Return (X, Y) of the center of cell containing provided text 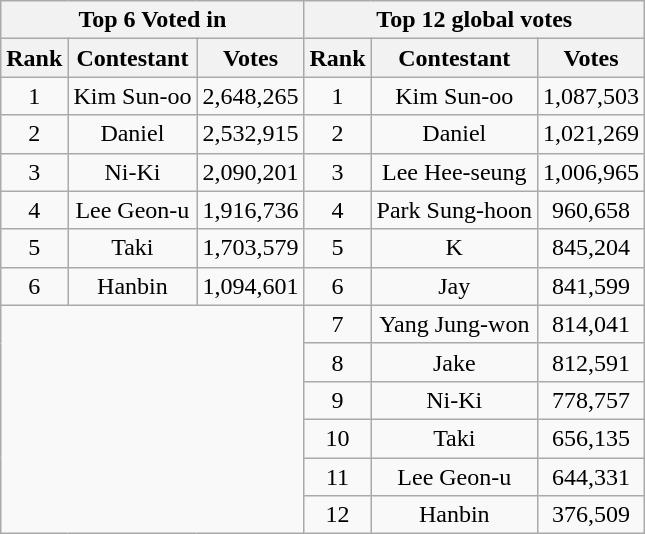
11 (338, 477)
644,331 (590, 477)
845,204 (590, 248)
1,094,601 (250, 286)
1,916,736 (250, 210)
K (454, 248)
12 (338, 515)
8 (338, 362)
Top 6 Voted in (152, 20)
1,006,965 (590, 172)
2,648,265 (250, 96)
778,757 (590, 400)
Jake (454, 362)
Yang Jung-won (454, 324)
Top 12 global votes (474, 20)
812,591 (590, 362)
1,021,269 (590, 134)
1,703,579 (250, 248)
656,135 (590, 438)
7 (338, 324)
960,658 (590, 210)
2,090,201 (250, 172)
841,599 (590, 286)
2,532,915 (250, 134)
814,041 (590, 324)
Park Sung-hoon (454, 210)
1,087,503 (590, 96)
9 (338, 400)
376,509 (590, 515)
Lee Hee-seung (454, 172)
10 (338, 438)
Jay (454, 286)
